Find where the given text appears and provide that cell's center as [X, Y] coordinate. 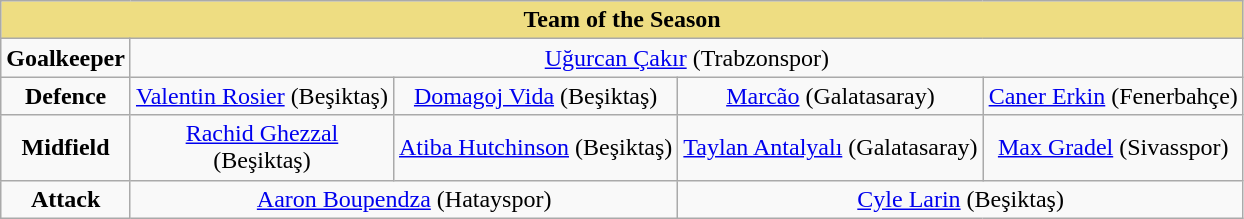
Rachid Ghezzal(Beşiktaş) [262, 148]
Uğurcan Çakır (Trabzonspor) [686, 58]
Valentin Rosier (Beşiktaş) [262, 96]
Team of the Season [622, 20]
Atiba Hutchinson (Beşiktaş) [535, 148]
Aaron Boupendza (Hatayspor) [404, 199]
Attack [66, 199]
Caner Erkin (Fenerbahçe) [1113, 96]
Goalkeeper [66, 58]
Defence [66, 96]
Taylan Antalyalı (Galatasaray) [830, 148]
Max Gradel (Sivasspor) [1113, 148]
Marcão (Galatasaray) [830, 96]
Midfield [66, 148]
Domagoj Vida (Beşiktaş) [535, 96]
Cyle Larin (Beşiktaş) [961, 199]
